Provide the (x, y) coordinate of the cell's center where the given text is located.  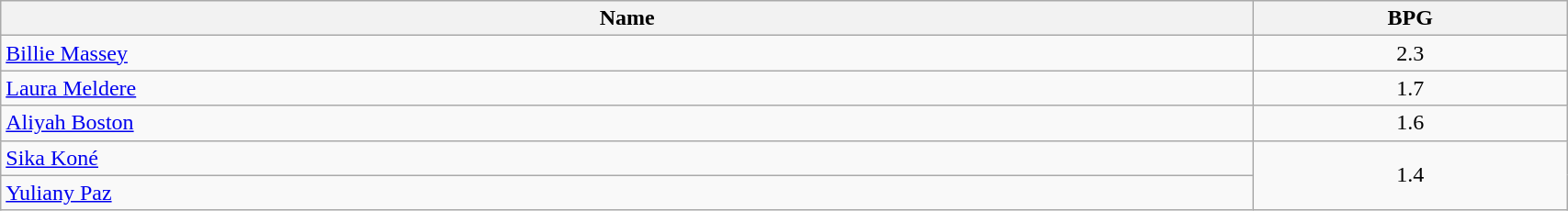
Laura Meldere (627, 88)
Aliyah Boston (627, 123)
1.4 (1411, 175)
BPG (1411, 18)
1.7 (1411, 88)
Yuliany Paz (627, 193)
1.6 (1411, 123)
2.3 (1411, 53)
Billie Massey (627, 53)
Sika Koné (627, 158)
Name (627, 18)
